Pinpoint the cell where the given text exists, returning its (x, y) midpoint coordinate. 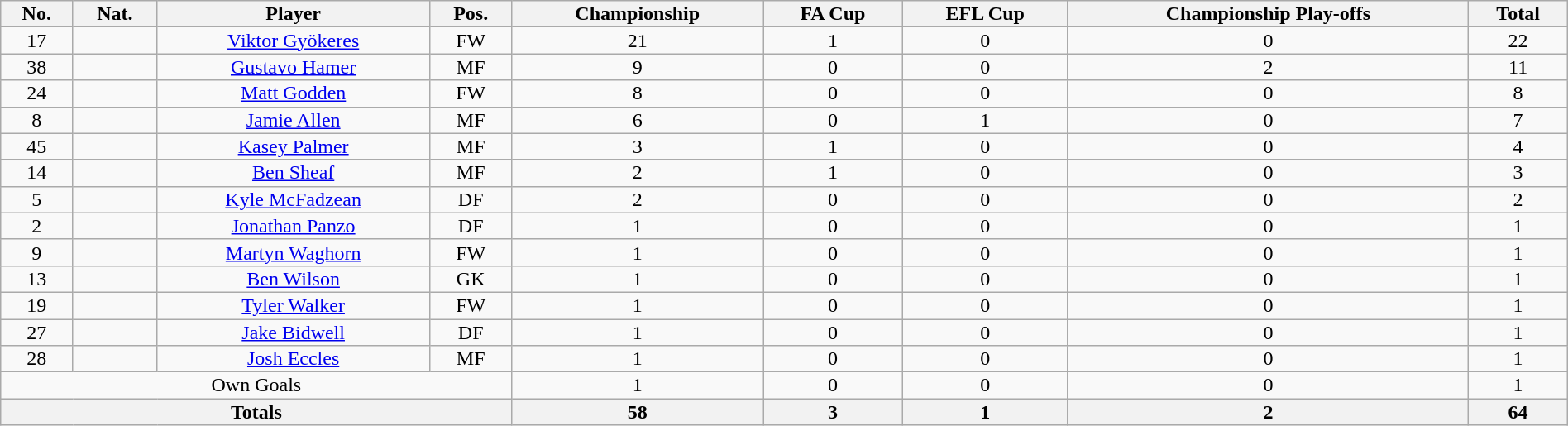
Jamie Allen (294, 120)
No. (36, 14)
Nat. (115, 14)
38 (36, 67)
Totals (256, 412)
Josh Eccles (294, 359)
Jake Bidwell (294, 333)
11 (1518, 67)
21 (638, 41)
Own Goals (256, 385)
17 (36, 41)
Championship (638, 14)
4 (1518, 146)
Championship Play-offs (1269, 14)
Ben Wilson (294, 279)
Ben Sheaf (294, 173)
27 (36, 333)
Kyle McFadzean (294, 199)
24 (36, 93)
19 (36, 305)
Tyler Walker (294, 305)
5 (36, 199)
Martyn Waghorn (294, 252)
Pos. (471, 14)
Jonathan Panzo (294, 226)
22 (1518, 41)
Total (1518, 14)
GK (471, 279)
FA Cup (834, 14)
Matt Godden (294, 93)
14 (36, 173)
28 (36, 359)
Player (294, 14)
Viktor Gyökeres (294, 41)
EFL Cup (985, 14)
64 (1518, 412)
Gustavo Hamer (294, 67)
13 (36, 279)
45 (36, 146)
58 (638, 412)
6 (638, 120)
7 (1518, 120)
Kasey Palmer (294, 146)
